Search for the cell housing the specified text and yield its [X, Y] center coordinate. 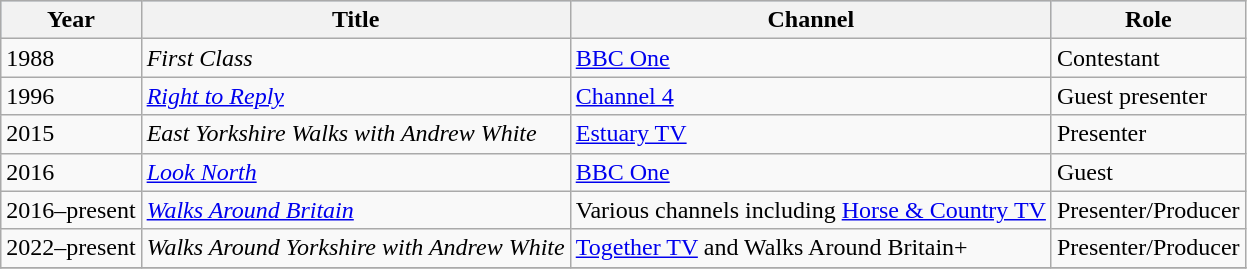
Presenter [1148, 134]
Look North [356, 172]
Channel [810, 20]
Contestant [1148, 58]
2022–present [71, 248]
Title [356, 20]
2016–present [71, 210]
Various channels including Horse & Country TV [810, 210]
Estuary TV [810, 134]
1988 [71, 58]
East Yorkshire Walks with Andrew White [356, 134]
Guest presenter [1148, 96]
2015 [71, 134]
Walks Around Britain [356, 210]
Right to Reply [356, 96]
Walks Around Yorkshire with Andrew White [356, 248]
Guest [1148, 172]
Year [71, 20]
Together TV and Walks Around Britain+ [810, 248]
First Class [356, 58]
2016 [71, 172]
1996 [71, 96]
Channel 4 [810, 96]
Role [1148, 20]
